Find where the given text appears and provide that cell's center as [X, Y] coordinate. 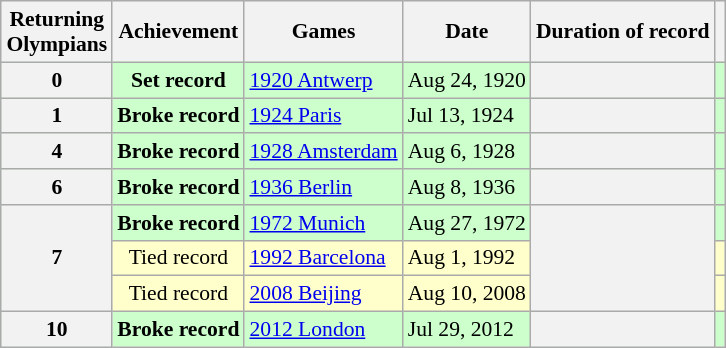
2012 London [323, 330]
1924 Paris [323, 116]
ReturningOlympians [56, 32]
Duration of record [623, 32]
Aug 8, 1936 [467, 187]
Date [467, 32]
1972 Munich [323, 223]
1920 Antwerp [323, 80]
2008 Beijing [323, 294]
1928 Amsterdam [323, 152]
7 [56, 258]
Aug 1, 1992 [467, 258]
Achievement [178, 32]
6 [56, 187]
1936 Berlin [323, 187]
Jul 13, 1924 [467, 116]
0 [56, 80]
Aug 6, 1928 [467, 152]
1992 Barcelona [323, 258]
Aug 10, 2008 [467, 294]
Set record [178, 80]
Aug 24, 1920 [467, 80]
10 [56, 330]
1 [56, 116]
4 [56, 152]
Games [323, 32]
Aug 27, 1972 [467, 223]
Jul 29, 2012 [467, 330]
